Extract the (X, Y) coordinate from the center of the cell holding the provided text.  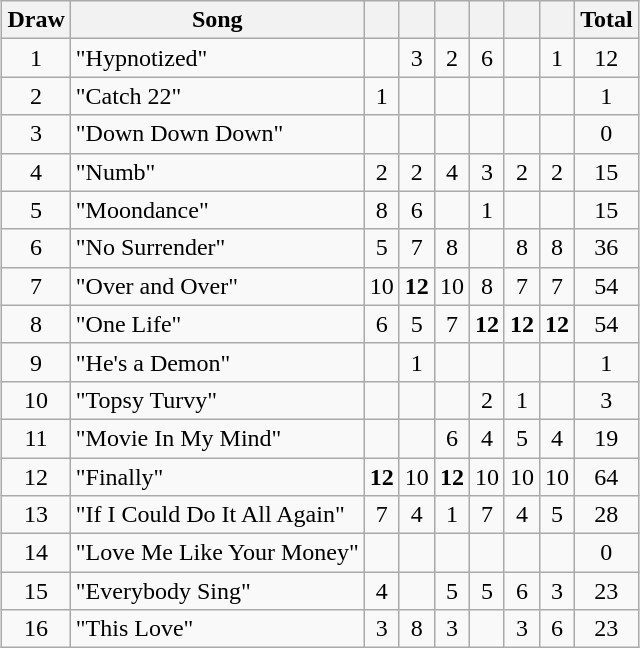
"Love Me Like Your Money" (217, 553)
"Everybody Sing" (217, 591)
"Finally" (217, 477)
11 (36, 438)
14 (36, 553)
"Catch 22" (217, 96)
"If I Could Do It All Again" (217, 515)
"Hypnotized" (217, 58)
"Numb" (217, 172)
36 (607, 248)
64 (607, 477)
Total (607, 20)
"Movie In My Mind" (217, 438)
Song (217, 20)
9 (36, 362)
28 (607, 515)
"He's a Demon" (217, 362)
"Down Down Down" (217, 134)
"Over and Over" (217, 286)
13 (36, 515)
"Moondance" (217, 210)
Draw (36, 20)
19 (607, 438)
"This Love" (217, 629)
"No Surrender" (217, 248)
"One Life" (217, 324)
"Topsy Turvy" (217, 400)
16 (36, 629)
